Search for the cell housing the specified text and yield its [x, y] center coordinate. 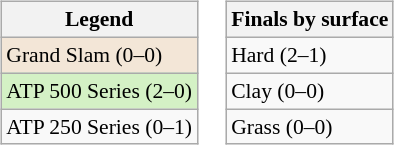
ATP 500 Series (2–0) [99, 91]
Clay (0–0) [310, 91]
Legend [99, 20]
ATP 250 Series (0–1) [99, 127]
Grand Slam (0–0) [99, 55]
Grass (0–0) [310, 127]
Hard (2–1) [310, 55]
Finals by surface [310, 20]
